From the cell containing the given text, extract its center point as (X, Y) coordinate. 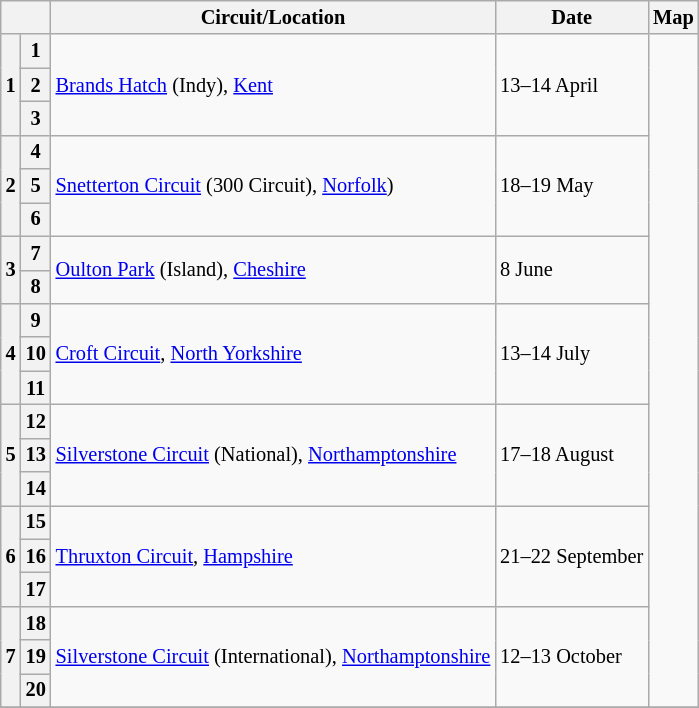
12 (36, 421)
Snetterton Circuit (300 Circuit), Norfolk) (274, 186)
19 (36, 657)
17–18 August (572, 454)
8 June (572, 270)
15 (36, 522)
21–22 September (572, 556)
Thruxton Circuit, Hampshire (274, 556)
10 (36, 354)
Silverstone Circuit (National), Northamptonshire (274, 454)
Brands Hatch (Indy), Kent (274, 84)
13–14 July (572, 354)
11 (36, 388)
20 (36, 690)
Silverstone Circuit (International), Northamptonshire (274, 656)
16 (36, 556)
12–13 October (572, 656)
Oulton Park (Island), Cheshire (274, 270)
14 (36, 489)
Croft Circuit, North Yorkshire (274, 354)
13 (36, 455)
Map (673, 17)
Date (572, 17)
13–14 April (572, 84)
18–19 May (572, 186)
18 (36, 623)
17 (36, 589)
8 (36, 287)
9 (36, 320)
Circuit/Location (274, 17)
